Capture the cell that displays the provided text and extract its [X, Y] central coordinate. 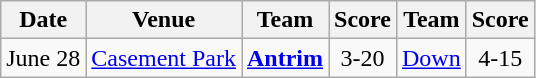
Antrim [286, 58]
Venue [164, 20]
4-15 [500, 58]
Date [44, 20]
Casement Park [164, 58]
June 28 [44, 58]
Down [431, 58]
3-20 [363, 58]
